Scan for the cell matching the given text and deliver its [X, Y] coordinate at center. 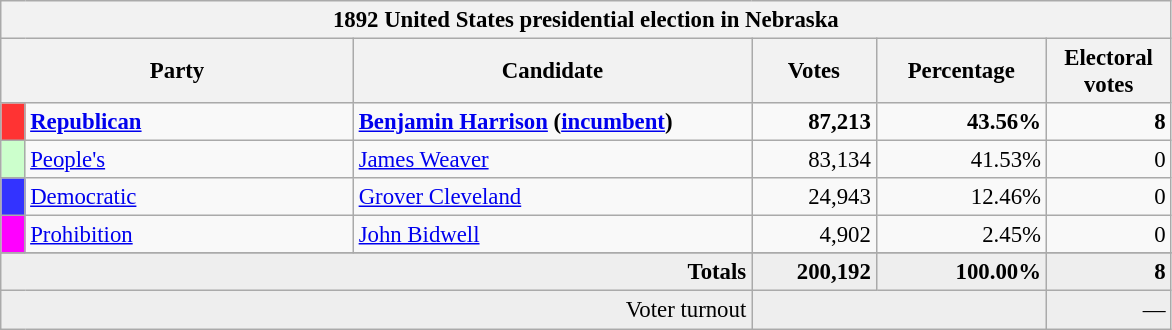
Benjamin Harrison (incumbent) [552, 122]
John Bidwell [552, 235]
Voter turnout [376, 310]
100.00% [961, 273]
Totals [376, 273]
1892 United States presidential election in Nebraska [586, 20]
87,213 [814, 122]
— [1108, 310]
12.46% [961, 197]
Votes [814, 72]
Democratic [189, 197]
Prohibition [189, 235]
83,134 [814, 160]
Republican [189, 122]
200,192 [814, 273]
43.56% [961, 122]
24,943 [814, 197]
Electoral votes [1108, 72]
2.45% [961, 235]
People's [189, 160]
Percentage [961, 72]
41.53% [961, 160]
Party [178, 72]
Grover Cleveland [552, 197]
James Weaver [552, 160]
Candidate [552, 72]
4,902 [814, 235]
